Output the [x, y] coordinate of the center of the cell containing the given text.  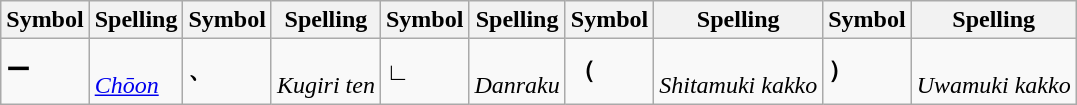
Kugiri ten [326, 72]
∟ [424, 72]
Uwamuki kakko [994, 72]
Chōon [136, 72]
Danraku [517, 72]
Shitamuki kakko [738, 72]
） [867, 72]
、 [227, 72]
ー [45, 72]
（ [609, 72]
